Find where the given text appears and provide that cell's center as (x, y) coordinate. 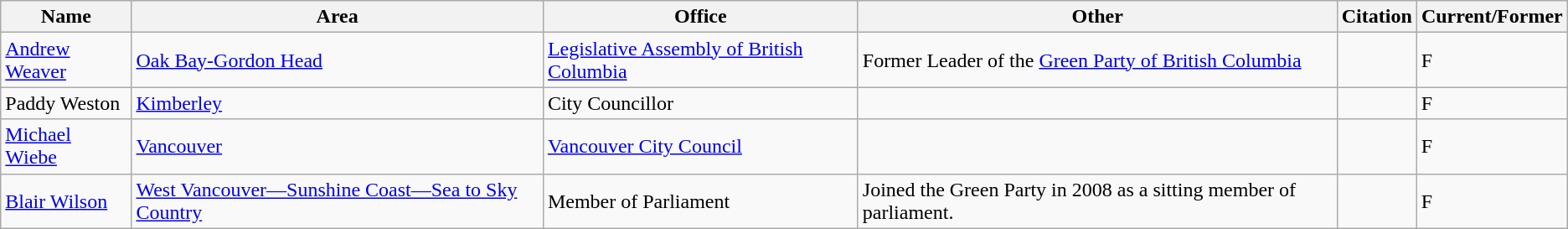
Vancouver (337, 146)
Former Leader of the Green Party of British Columbia (1097, 60)
Member of Parliament (700, 201)
West Vancouver—Sunshine Coast—Sea to Sky Country (337, 201)
Michael Wiebe (66, 146)
Paddy Weston (66, 103)
Kimberley (337, 103)
Vancouver City Council (700, 146)
Name (66, 17)
City Councillor (700, 103)
Other (1097, 17)
Legislative Assembly of British Columbia (700, 60)
Andrew Weaver (66, 60)
Office (700, 17)
Blair Wilson (66, 201)
Citation (1377, 17)
Oak Bay-Gordon Head (337, 60)
Current/Former (1492, 17)
Joined the Green Party in 2008 as a sitting member of parliament. (1097, 201)
Area (337, 17)
